Identify which cell holds the provided text, then report its [X, Y] central coordinate. 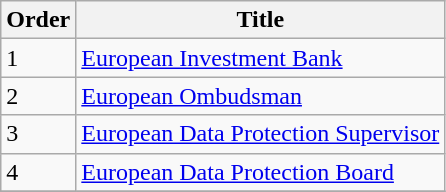
European Data Protection Board [260, 172]
European Ombudsman [260, 96]
1 [38, 58]
3 [38, 134]
2 [38, 96]
4 [38, 172]
Title [260, 20]
European Investment Bank [260, 58]
European Data Protection Supervisor [260, 134]
Order [38, 20]
